Return [x, y] of the center of cell containing provided text 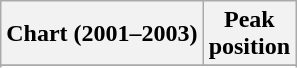
Peakposition [249, 34]
Chart (2001–2003) [102, 34]
